From the cell containing the given text, extract its center point as (X, Y) coordinate. 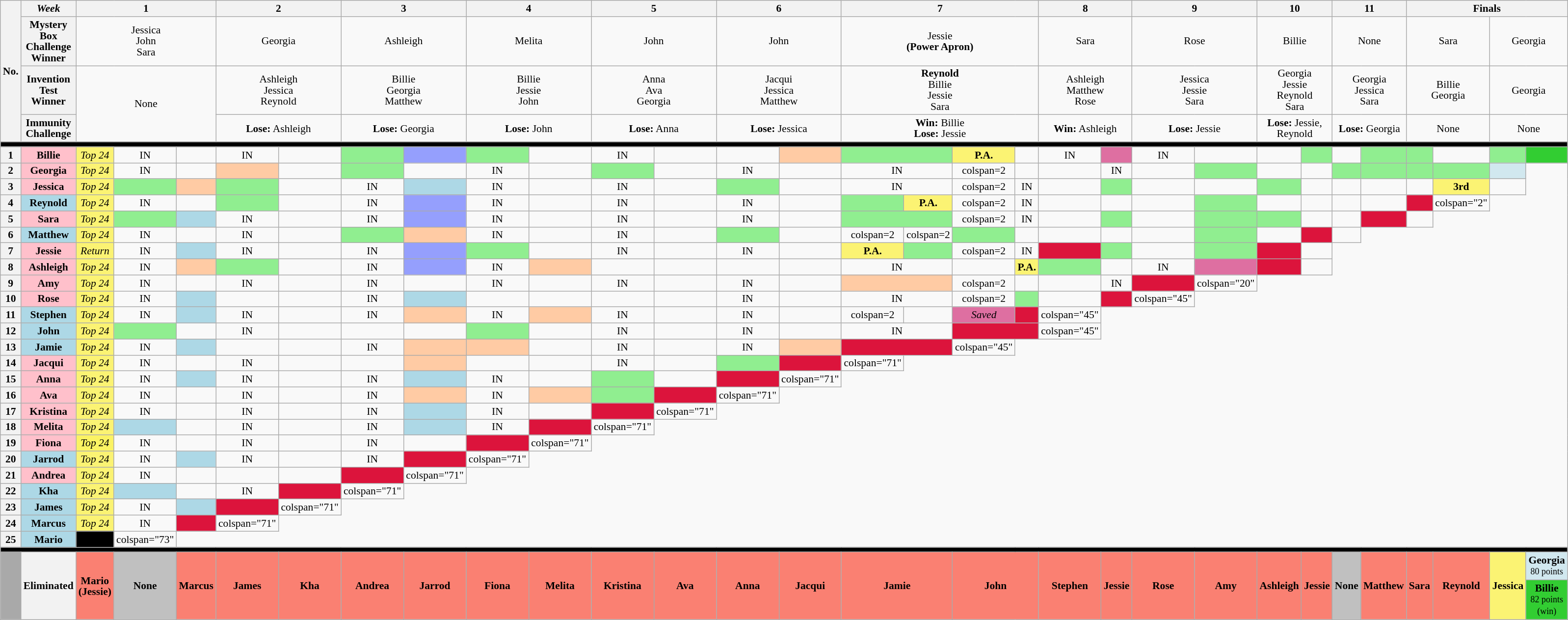
MysteryBoxChallengeWinner (49, 41)
Lose: Jessie, Reynold (1295, 129)
Lose: Ashleigh (279, 129)
13 (11, 348)
24 (11, 523)
Week (49, 9)
Win: Billie Lose: Jessie (940, 129)
Win: Ashleigh (1085, 129)
AshleighMatthewRose (1085, 90)
20 (11, 459)
GeorgiaJessicaSara (1369, 90)
Billie82 points (win) (1546, 600)
Georgia80 points (1546, 566)
22 (11, 491)
Mario (49, 539)
3rd (1462, 188)
25 (11, 539)
12 (11, 331)
ImmunityChallenge (49, 129)
ReynoldBillieJessieSara (940, 90)
Jessie(Power Apron) (940, 41)
JessicaJessieSara (1195, 90)
Lose: John (529, 129)
InventionTestWinner (49, 90)
colspan="2" (1462, 203)
JessicaJohnSara (146, 41)
Return (95, 251)
23 (11, 508)
17 (11, 411)
AnnaAvaGeorgia (654, 90)
Eliminated (49, 586)
No. (11, 71)
GeorgiaJessieReynoldSara (1295, 90)
Finals (1487, 9)
colspan="20" (1226, 283)
15 (11, 379)
Saved (983, 315)
AshleighJessicaReynold (279, 90)
BillieJessieJohn (529, 90)
19 (11, 444)
Lose: Anna (654, 129)
BillieGeorgiaMatthew (403, 90)
16 (11, 396)
Lose: Jessica (779, 129)
14 (11, 363)
Billie Georgia (1448, 90)
21 (11, 475)
Lose: Jessie (1195, 129)
JacquiJessicaMatthew (779, 90)
colspan="73" (145, 539)
18 (11, 427)
Mario(Jessie) (95, 586)
